Detect which cell encompasses the target text, then output its (x, y) center coordinate. 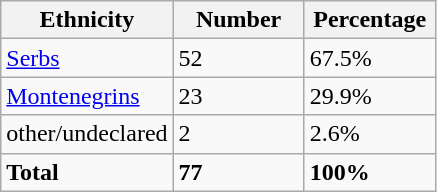
2.6% (370, 134)
52 (238, 58)
Percentage (370, 20)
Number (238, 20)
Total (87, 172)
29.9% (370, 96)
Ethnicity (87, 20)
77 (238, 172)
2 (238, 134)
Montenegrins (87, 96)
Serbs (87, 58)
other/undeclared (87, 134)
23 (238, 96)
100% (370, 172)
67.5% (370, 58)
